From the cell containing the given text, extract its center point as [x, y] coordinate. 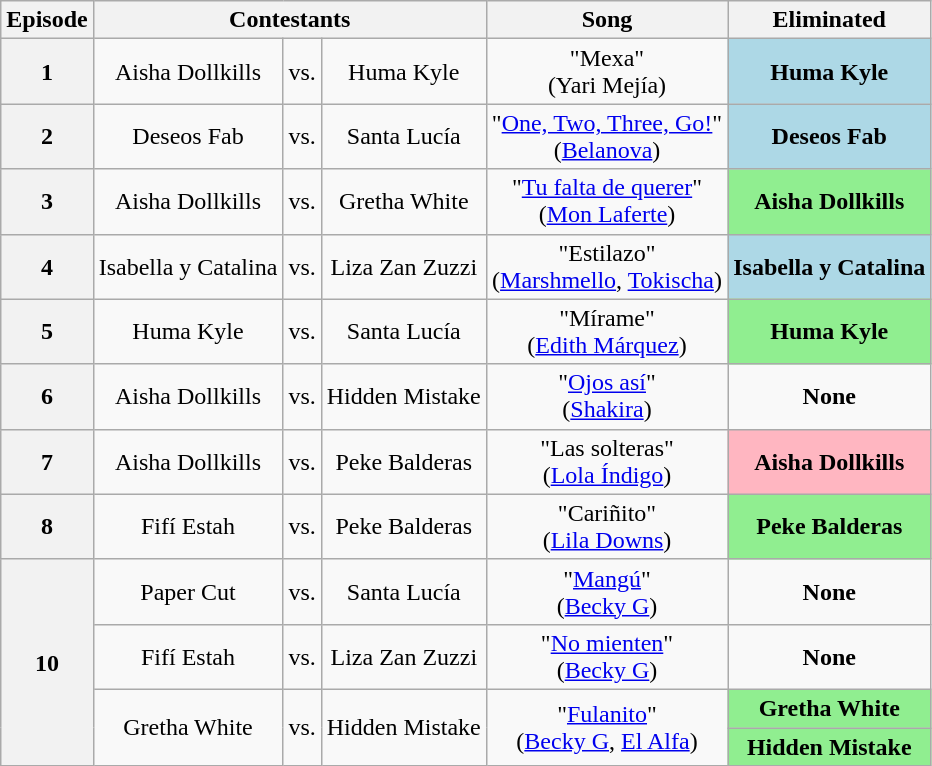
2 [47, 136]
"Mexa"(Yari Mejía) [606, 72]
"Mírame"(Edith Márquez) [606, 332]
"Estilazo"(Marshmello, Tokischa) [606, 266]
7 [47, 462]
Song [606, 20]
Eliminated [830, 20]
Paper Cut [188, 592]
"Cariñito"(Lila Downs) [606, 526]
Episode [47, 20]
"No mienten"(Becky G) [606, 656]
1 [47, 72]
6 [47, 396]
"Tu falta de querer"(Mon Laferte) [606, 202]
"Las solteras"(Lola Índigo) [606, 462]
8 [47, 526]
"Fulanito"(Becky G, El Alfa) [606, 727]
"Ojos así"(Shakira) [606, 396]
5 [47, 332]
Contestants [290, 20]
10 [47, 662]
"Mangú"(Becky G) [606, 592]
"One, Two, Three, Go!"(Belanova) [606, 136]
3 [47, 202]
4 [47, 266]
